Find where the given text appears and provide that cell's center as [x, y] coordinate. 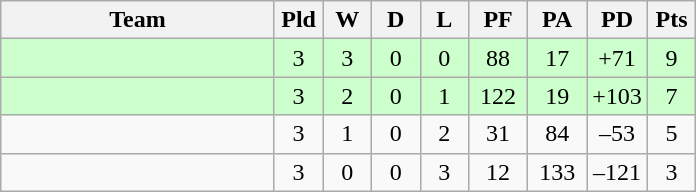
122 [498, 96]
L [444, 20]
–121 [618, 172]
+71 [618, 58]
Pts [672, 20]
7 [672, 96]
5 [672, 134]
Team [138, 20]
19 [558, 96]
PF [498, 20]
84 [558, 134]
–53 [618, 134]
D [396, 20]
W [348, 20]
88 [498, 58]
12 [498, 172]
PA [558, 20]
+103 [618, 96]
Pld [298, 20]
9 [672, 58]
17 [558, 58]
133 [558, 172]
PD [618, 20]
31 [498, 134]
